Provide the [X, Y] coordinate of the cell's center where the given text is located.  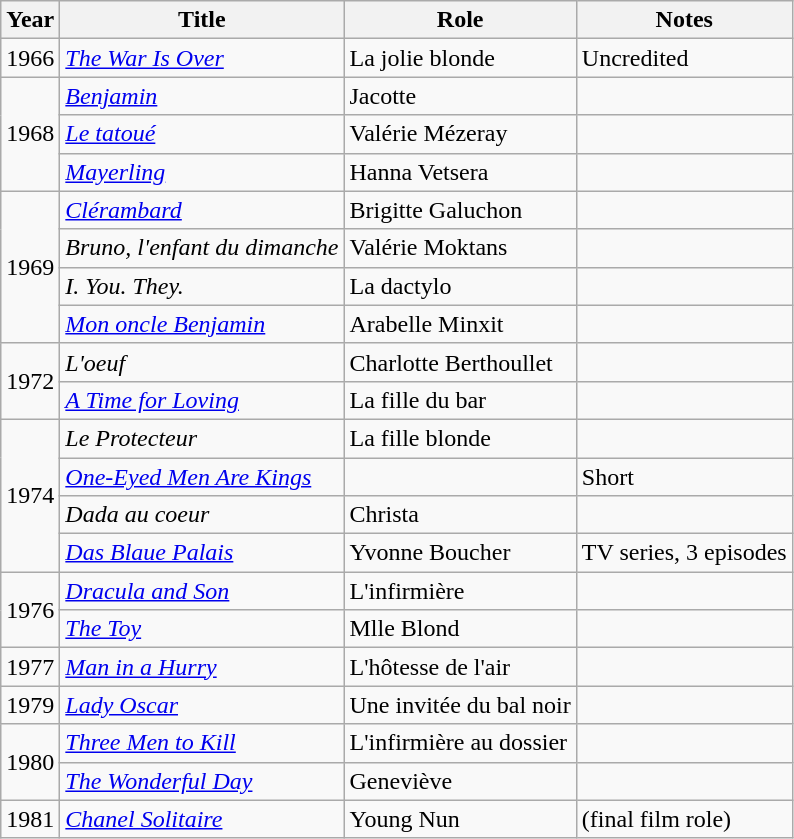
The Toy [202, 629]
L'infirmière au dossier [460, 743]
1977 [30, 667]
Role [460, 20]
Valérie Mézeray [460, 134]
1968 [30, 134]
A Time for Loving [202, 400]
1974 [30, 495]
Mlle Blond [460, 629]
Valérie Moktans [460, 248]
Clérambard [202, 210]
(final film role) [684, 819]
Hanna Vetsera [460, 172]
Geneviève [460, 781]
TV series, 3 episodes [684, 553]
Uncredited [684, 58]
Bruno, l'enfant du dimanche [202, 248]
The War Is Over [202, 58]
Brigitte Galuchon [460, 210]
Man in a Hurry [202, 667]
1972 [30, 381]
Jacotte [460, 96]
Dada au coeur [202, 515]
1979 [30, 705]
Mon oncle Benjamin [202, 324]
Une invitée du bal noir [460, 705]
Le tatoué [202, 134]
One-Eyed Men Are Kings [202, 477]
Benjamin [202, 96]
1969 [30, 267]
The Wonderful Day [202, 781]
La jolie blonde [460, 58]
1981 [30, 819]
Yvonne Boucher [460, 553]
Charlotte Berthoullet [460, 362]
1976 [30, 610]
L'infirmière [460, 591]
Young Nun [460, 819]
Lady Oscar [202, 705]
Das Blaue Palais [202, 553]
Short [684, 477]
La dactylo [460, 286]
Three Men to Kill [202, 743]
Christa [460, 515]
La fille du bar [460, 400]
Year [30, 20]
L'oeuf [202, 362]
Arabelle Minxit [460, 324]
I. You. They. [202, 286]
1980 [30, 762]
Le Protecteur [202, 438]
Chanel Solitaire [202, 819]
Mayerling [202, 172]
La fille blonde [460, 438]
Notes [684, 20]
Title [202, 20]
L'hôtesse de l'air [460, 667]
1966 [30, 58]
Dracula and Son [202, 591]
